Provide the (x, y) coordinate of the cell's center where the given text is located.  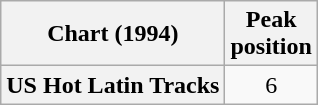
6 (271, 85)
US Hot Latin Tracks (113, 85)
Chart (1994) (113, 34)
Peakposition (271, 34)
